Return the [x, y] coordinate for the center point of the cell that contains the specified text.  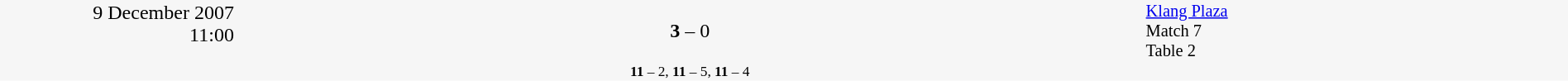
11 – 2, 11 – 5, 11 – 4 [690, 71]
9 December 200711:00 [117, 40]
3 – 0 [690, 31]
Klang PlazaMatch 7Table 2 [1356, 31]
